Return [x, y] of the center of cell containing provided text 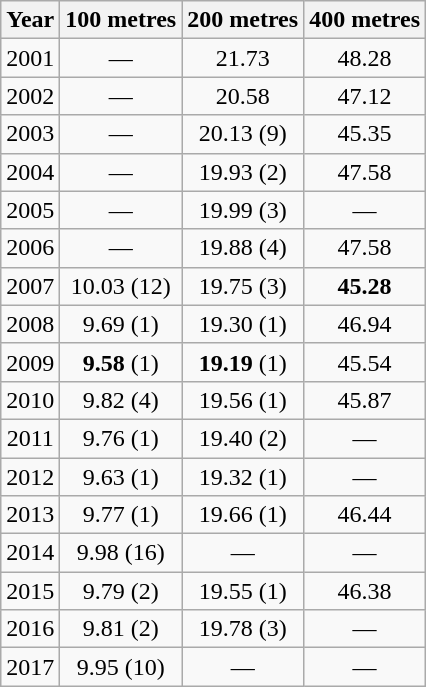
2014 [30, 553]
45.28 [365, 286]
19.32 (1) [243, 477]
2013 [30, 515]
46.44 [365, 515]
10.03 (12) [121, 286]
9.95 (10) [121, 667]
20.58 [243, 96]
9.76 (1) [121, 438]
20.13 (9) [243, 134]
19.40 (2) [243, 438]
2012 [30, 477]
100 metres [121, 20]
19.75 (3) [243, 286]
9.79 (2) [121, 591]
2007 [30, 286]
46.38 [365, 591]
2001 [30, 58]
2011 [30, 438]
19.19 (1) [243, 362]
9.58 (1) [121, 362]
9.69 (1) [121, 324]
45.35 [365, 134]
2005 [30, 210]
2015 [30, 591]
2008 [30, 324]
200 metres [243, 20]
19.78 (3) [243, 629]
2010 [30, 400]
19.99 (3) [243, 210]
19.30 (1) [243, 324]
47.12 [365, 96]
2017 [30, 667]
2003 [30, 134]
19.55 (1) [243, 591]
400 metres [365, 20]
45.87 [365, 400]
19.88 (4) [243, 248]
Year [30, 20]
45.54 [365, 362]
19.93 (2) [243, 172]
9.63 (1) [121, 477]
2006 [30, 248]
19.56 (1) [243, 400]
48.28 [365, 58]
2009 [30, 362]
9.77 (1) [121, 515]
9.82 (4) [121, 400]
2004 [30, 172]
21.73 [243, 58]
9.81 (2) [121, 629]
2016 [30, 629]
19.66 (1) [243, 515]
2002 [30, 96]
46.94 [365, 324]
9.98 (16) [121, 553]
